Find where the given text appears and provide that cell's center as (x, y) coordinate. 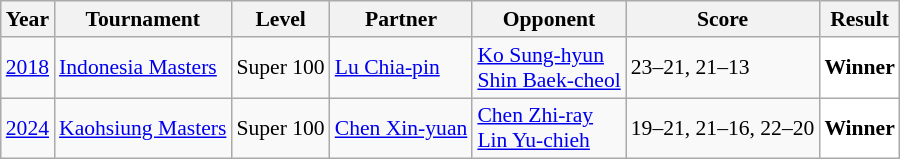
Kaohsiung Masters (142, 128)
Partner (402, 19)
Indonesia Masters (142, 68)
Lu Chia-pin (402, 68)
Chen Xin-yuan (402, 128)
2024 (28, 128)
23–21, 21–13 (723, 68)
Level (280, 19)
Year (28, 19)
Score (723, 19)
Tournament (142, 19)
Ko Sung-hyun Shin Baek-cheol (548, 68)
Result (860, 19)
19–21, 21–16, 22–20 (723, 128)
Opponent (548, 19)
Chen Zhi-ray Lin Yu-chieh (548, 128)
2018 (28, 68)
